Identify which cell holds the provided text, then report its (X, Y) central coordinate. 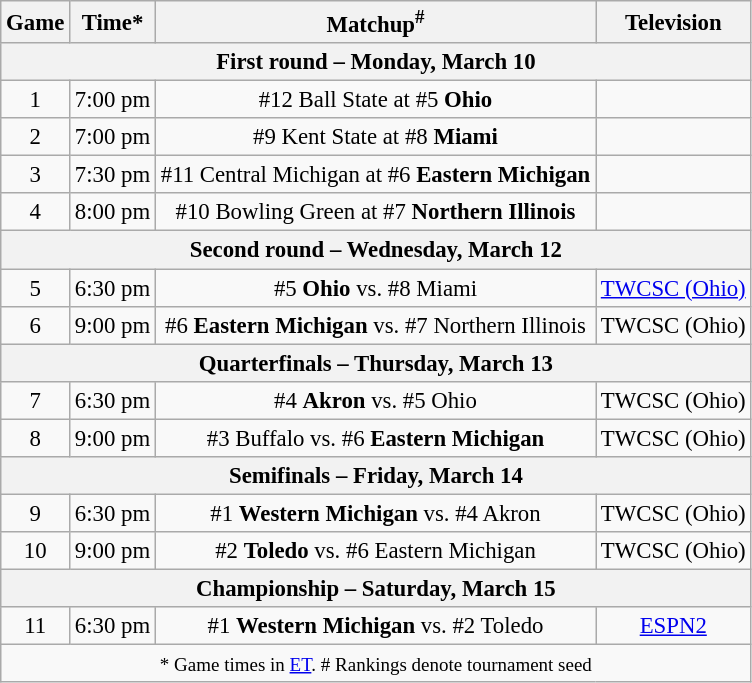
6 (36, 325)
#10 Bowling Green at #7 Northern Illinois (375, 213)
Second round – Wednesday, March 12 (376, 250)
5 (36, 288)
#12 Ball State at #5 Ohio (375, 100)
1 (36, 100)
ESPN2 (674, 626)
Matchup# (375, 22)
#1 Western Michigan vs. #2 Toledo (375, 626)
2 (36, 137)
11 (36, 626)
#4 Akron vs. #5 Ohio (375, 400)
Semifinals – Friday, March 14 (376, 476)
3 (36, 175)
9 (36, 513)
8 (36, 438)
#5 Ohio vs. #8 Miami (375, 288)
7:30 pm (113, 175)
Quarterfinals – Thursday, March 13 (376, 363)
#3 Buffalo vs. #6 Eastern Michigan (375, 438)
4 (36, 213)
#1 Western Michigan vs. #4 Akron (375, 513)
Time* (113, 22)
Television (674, 22)
First round – Monday, March 10 (376, 62)
#6 Eastern Michigan vs. #7 Northern Illinois (375, 325)
* Game times in ET. # Rankings denote tournament seed (376, 664)
7 (36, 400)
10 (36, 551)
#2 Toledo vs. #6 Eastern Michigan (375, 551)
#11 Central Michigan at #6 Eastern Michigan (375, 175)
8:00 pm (113, 213)
#9 Kent State at #8 Miami (375, 137)
Game (36, 22)
Championship – Saturday, March 15 (376, 588)
